Scan for the cell matching the given text and deliver its [X, Y] coordinate at center. 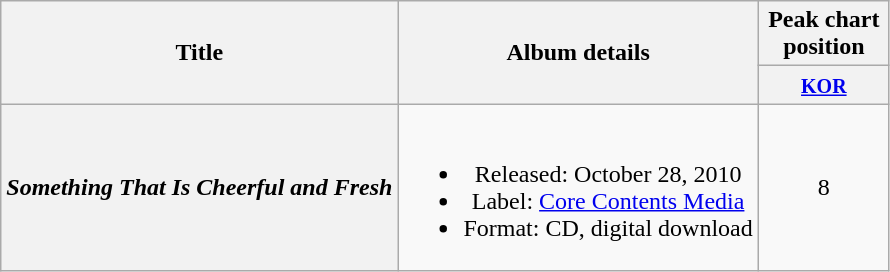
Album details [578, 52]
Released: October 28, 2010Label: Core Contents MediaFormat: CD, digital download [578, 188]
Peak chart position [824, 34]
Something That Is Cheerful and Fresh [200, 188]
KOR [824, 85]
Title [200, 52]
8 [824, 188]
